Locate the cell with the specified text and output its (x, y) center coordinate. 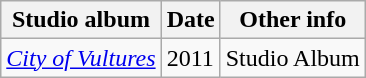
City of Vultures (81, 58)
Other info (292, 20)
Studio Album (292, 58)
2011 (190, 58)
Studio album (81, 20)
Date (190, 20)
